Locate the cell with the specified text and output its (X, Y) center coordinate. 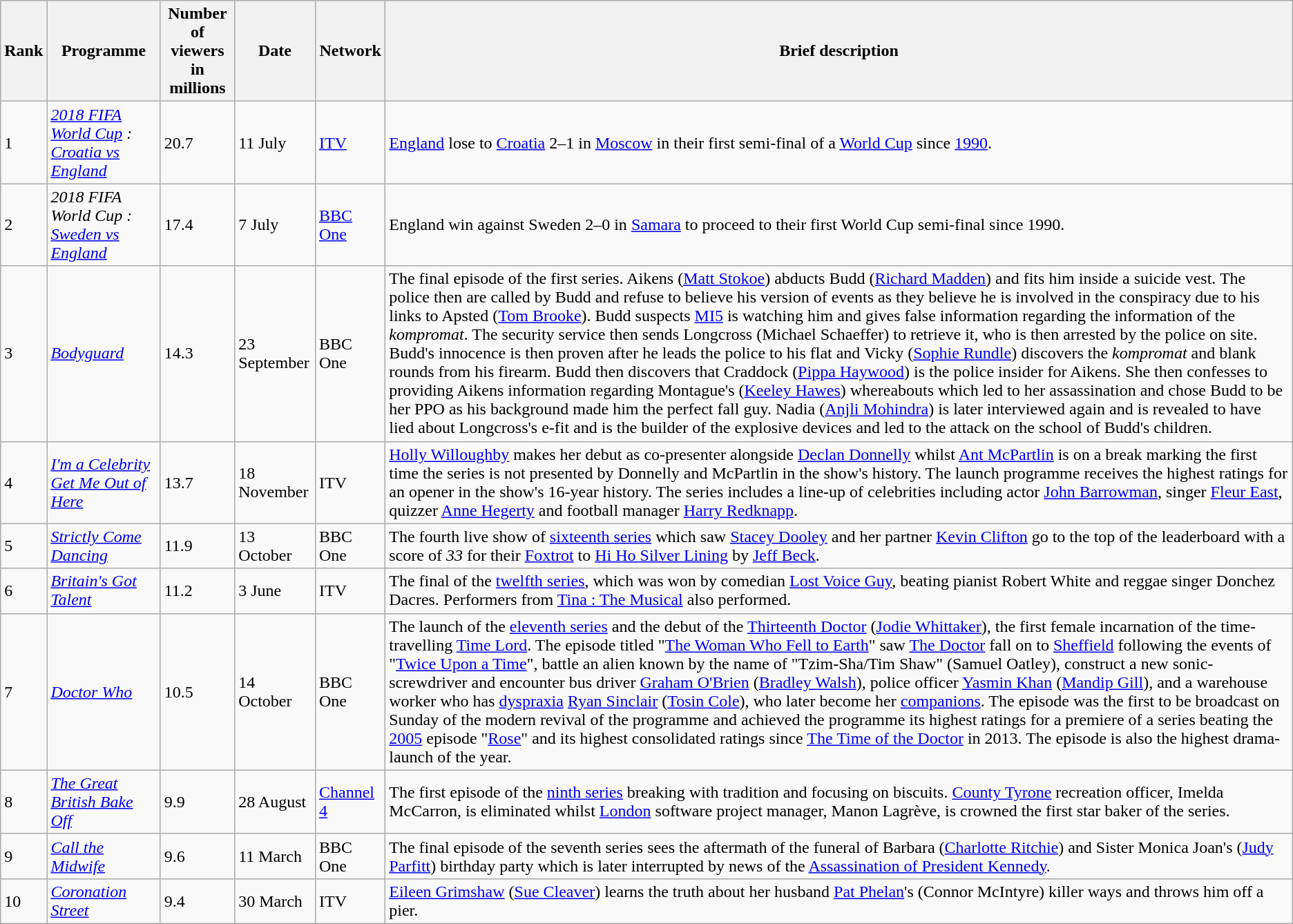
Strictly Come Dancing (104, 546)
Programme (104, 51)
Rank (23, 51)
1 (23, 142)
6 (23, 591)
I'm a Celebrity Get Me Out of Here (104, 482)
Britain's Got Talent (104, 591)
Network (349, 51)
23 September (275, 354)
3 June (275, 591)
Doctor Who (104, 692)
9.6 (198, 856)
14 October (275, 692)
The Great British Bake Off (104, 802)
10 (23, 901)
9.9 (198, 802)
28 August (275, 802)
9 (23, 856)
13 October (275, 546)
Number of viewersin millions (198, 51)
7 (23, 692)
Brief description (839, 51)
18 November (275, 482)
Call the Midwife (104, 856)
11 March (275, 856)
17.4 (198, 225)
30 March (275, 901)
13.7 (198, 482)
4 (23, 482)
5 (23, 546)
2018 FIFA World Cup : Sweden vs England (104, 225)
11.9 (198, 546)
2 (23, 225)
2018 FIFA World Cup : Croatia vs England (104, 142)
14.3 (198, 354)
England lose to Croatia 2–1 in Moscow in their first semi-final of a World Cup since 1990. (839, 142)
10.5 (198, 692)
3 (23, 354)
9.4 (198, 901)
England win against Sweden 2–0 in Samara to proceed to their first World Cup semi-final since 1990. (839, 225)
20.7 (198, 142)
8 (23, 802)
Coronation Street (104, 901)
Channel 4 (349, 802)
11.2 (198, 591)
Eileen Grimshaw (Sue Cleaver) learns the truth about her husband Pat Phelan's (Connor McIntyre) killer ways and throws him off a pier. (839, 901)
7 July (275, 225)
Bodyguard (104, 354)
Date (275, 51)
11 July (275, 142)
